For the text-containing cell, return its midpoint in [X, Y] coordinate format. 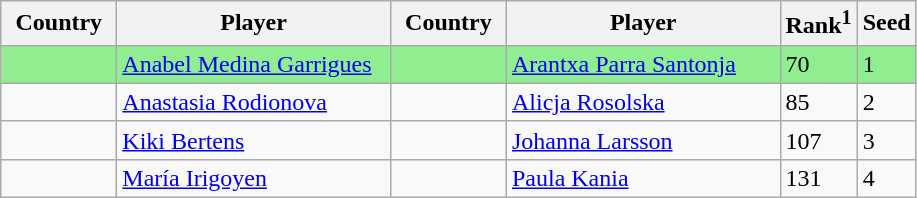
131 [818, 178]
Seed [886, 24]
1 [886, 64]
Kiki Bertens [254, 140]
Alicja Rosolska [643, 102]
4 [886, 178]
85 [818, 102]
Johanna Larsson [643, 140]
3 [886, 140]
Rank1 [818, 24]
Anabel Medina Garrigues [254, 64]
2 [886, 102]
Anastasia Rodionova [254, 102]
107 [818, 140]
Arantxa Parra Santonja [643, 64]
70 [818, 64]
Paula Kania [643, 178]
María Irigoyen [254, 178]
